Locate the cell with the specified text and output its (X, Y) center coordinate. 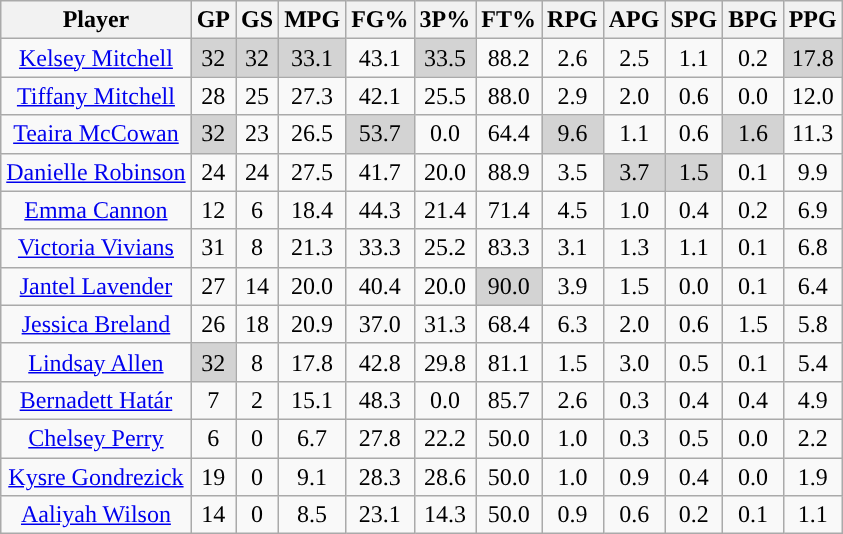
GS (258, 20)
85.7 (509, 400)
14.3 (445, 515)
18.4 (312, 210)
7 (213, 400)
31.3 (445, 324)
3.5 (573, 172)
21.4 (445, 210)
Lindsay Allen (96, 362)
68.4 (509, 324)
4.9 (812, 400)
Aaliyah Wilson (96, 515)
PPG (812, 20)
8.5 (312, 515)
21.3 (312, 248)
25.2 (445, 248)
Player (96, 20)
23.1 (380, 515)
Danielle Robinson (96, 172)
3.0 (634, 362)
81.1 (509, 362)
MPG (312, 20)
1.3 (634, 248)
83.3 (509, 248)
4.5 (573, 210)
27.8 (380, 438)
GP (213, 20)
Victoria Vivians (96, 248)
2.5 (634, 58)
2.2 (812, 438)
9.1 (312, 477)
48.3 (380, 400)
2.9 (573, 96)
27 (213, 286)
33.5 (445, 58)
11.3 (812, 134)
25.5 (445, 96)
71.4 (509, 210)
Tiffany Mitchell (96, 96)
27.3 (312, 96)
27.5 (312, 172)
3P% (445, 20)
26 (213, 324)
3.9 (573, 286)
12.0 (812, 96)
6.4 (812, 286)
37.0 (380, 324)
20.9 (312, 324)
Jessica Breland (96, 324)
19 (213, 477)
88.0 (509, 96)
Bernadett Határ (96, 400)
BPG (753, 20)
18 (258, 324)
2 (258, 400)
43.1 (380, 58)
6.8 (812, 248)
1.9 (812, 477)
31 (213, 248)
3.1 (573, 248)
Kelsey Mitchell (96, 58)
RPG (573, 20)
3.7 (634, 172)
SPG (694, 20)
APG (634, 20)
Kysre Gondrezick (96, 477)
1.6 (753, 134)
23 (258, 134)
6.9 (812, 210)
15.1 (312, 400)
Emma Cannon (96, 210)
29.8 (445, 362)
28.3 (380, 477)
Chelsey Perry (96, 438)
33.1 (312, 58)
40.4 (380, 286)
42.8 (380, 362)
64.4 (509, 134)
FG% (380, 20)
5.8 (812, 324)
26.5 (312, 134)
33.3 (380, 248)
Jantel Lavender (96, 286)
12 (213, 210)
9.9 (812, 172)
41.7 (380, 172)
28 (213, 96)
6.7 (312, 438)
88.9 (509, 172)
22.2 (445, 438)
53.7 (380, 134)
90.0 (509, 286)
9.6 (573, 134)
28.6 (445, 477)
42.1 (380, 96)
88.2 (509, 58)
44.3 (380, 210)
FT% (509, 20)
6.3 (573, 324)
25 (258, 96)
Teaira McCowan (96, 134)
5.4 (812, 362)
